Search for the cell housing the specified text and yield its (x, y) center coordinate. 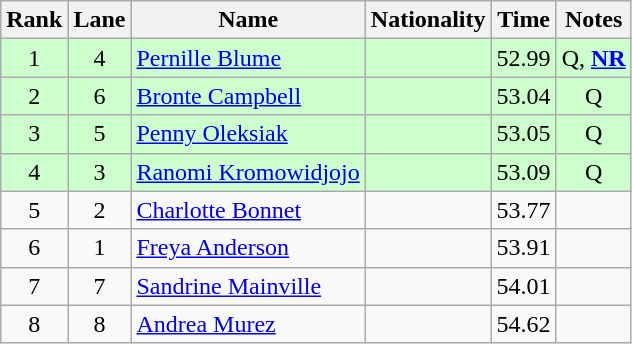
54.01 (524, 286)
Andrea Murez (248, 324)
53.05 (524, 134)
Notes (594, 20)
Sandrine Mainville (248, 286)
53.04 (524, 96)
53.77 (524, 210)
Pernille Blume (248, 58)
52.99 (524, 58)
Ranomi Kromowidjojo (248, 172)
Nationality (428, 20)
Charlotte Bonnet (248, 210)
54.62 (524, 324)
Lane (100, 20)
Freya Anderson (248, 248)
53.91 (524, 248)
Rank (34, 20)
Name (248, 20)
Bronte Campbell (248, 96)
Q, NR (594, 58)
Time (524, 20)
53.09 (524, 172)
Penny Oleksiak (248, 134)
